Return (X, Y) of the center of cell containing provided text 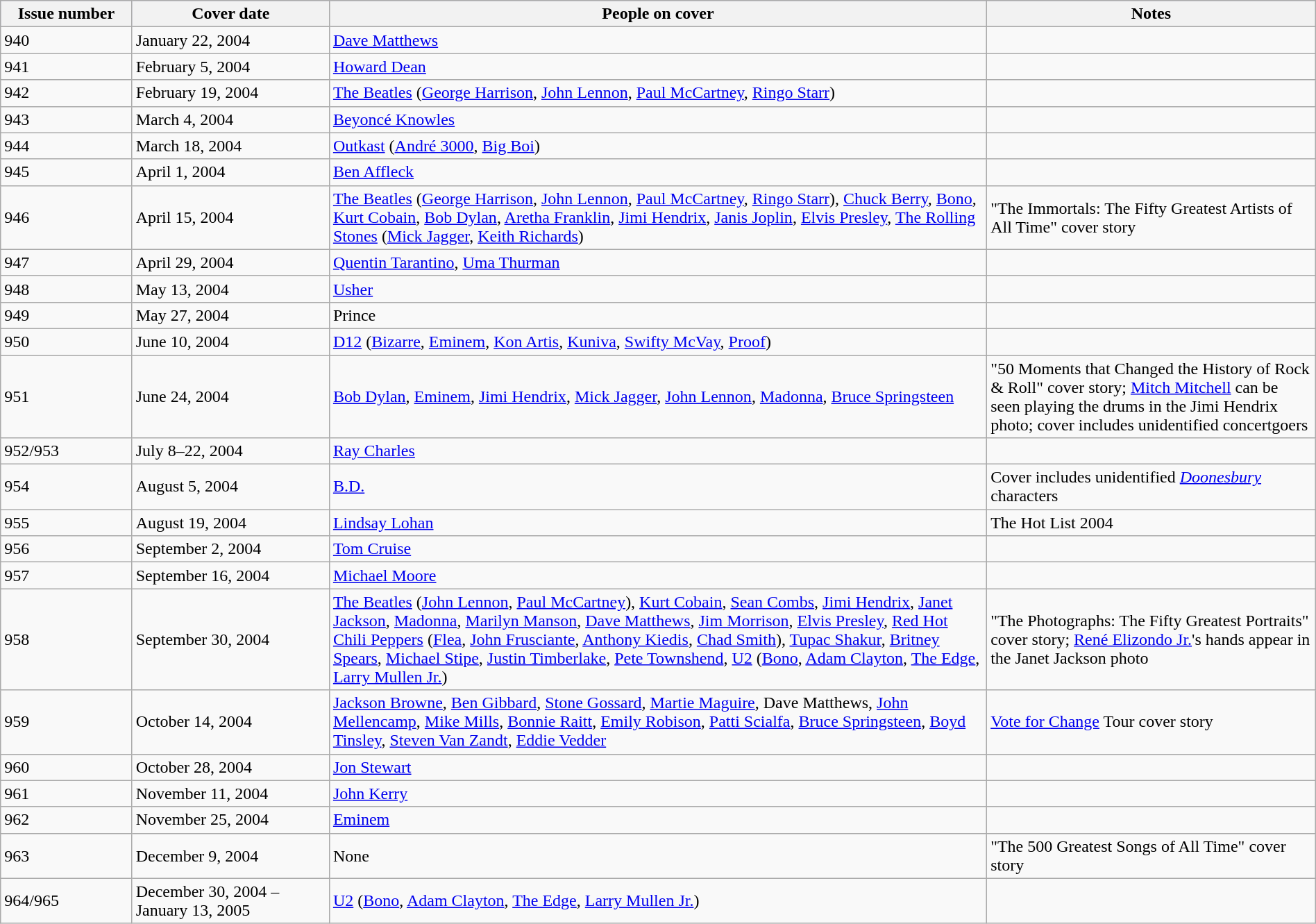
February 19, 2004 (230, 93)
August 19, 2004 (230, 523)
945 (67, 172)
November 25, 2004 (230, 820)
949 (67, 315)
Jon Stewart (658, 767)
U2 (Bono, Adam Clayton, The Edge, Larry Mullen Jr.) (658, 901)
May 13, 2004 (230, 289)
May 27, 2004 (230, 315)
955 (67, 523)
January 22, 2004 (230, 40)
Issue number (67, 14)
951 (67, 397)
August 5, 2004 (230, 487)
943 (67, 119)
"The 500 Greatest Songs of All Time" cover story (1151, 855)
Howard Dean (658, 67)
947 (67, 262)
963 (67, 855)
October 14, 2004 (230, 722)
961 (67, 793)
944 (67, 146)
February 5, 2004 (230, 67)
Tom Cruise (658, 549)
September 30, 2004 (230, 639)
Dave Matthews (658, 40)
B.D. (658, 487)
962 (67, 820)
June 10, 2004 (230, 342)
People on cover (658, 14)
958 (67, 639)
Prince (658, 315)
Vote for Change Tour cover story (1151, 722)
960 (67, 767)
John Kerry (658, 793)
"The Immortals: The Fifty Greatest Artists of All Time" cover story (1151, 217)
March 4, 2004 (230, 119)
September 16, 2004 (230, 576)
954 (67, 487)
Ray Charles (658, 451)
Cover date (230, 14)
948 (67, 289)
D12 (Bizarre, Eminem, Kon Artis, Kuniva, Swifty McVay, Proof) (658, 342)
November 11, 2004 (230, 793)
December 30, 2004 – January 13, 2005 (230, 901)
Usher (658, 289)
956 (67, 549)
Ben Affleck (658, 172)
October 28, 2004 (230, 767)
Quentin Tarantino, Uma Thurman (658, 262)
None (658, 855)
July 8–22, 2004 (230, 451)
940 (67, 40)
946 (67, 217)
March 18, 2004 (230, 146)
April 29, 2004 (230, 262)
959 (67, 722)
Michael Moore (658, 576)
Eminem (658, 820)
941 (67, 67)
September 2, 2004 (230, 549)
April 1, 2004 (230, 172)
957 (67, 576)
December 9, 2004 (230, 855)
Bob Dylan, Eminem, Jimi Hendrix, Mick Jagger, John Lennon, Madonna, Bruce Springsteen (658, 397)
Outkast (André 3000, Big Boi) (658, 146)
952/953 (67, 451)
942 (67, 93)
June 24, 2004 (230, 397)
Lindsay Lohan (658, 523)
April 15, 2004 (230, 217)
Notes (1151, 14)
The Beatles (George Harrison, John Lennon, Paul McCartney, Ringo Starr) (658, 93)
Beyoncé Knowles (658, 119)
Cover includes unidentified Doonesbury characters (1151, 487)
950 (67, 342)
964/965 (67, 901)
The Hot List 2004 (1151, 523)
"The Photographs: The Fifty Greatest Portraits" cover story; René Elizondo Jr.'s hands appear in the Janet Jackson photo (1151, 639)
